Extract the (X, Y) coordinate from the center of the cell holding the provided text.  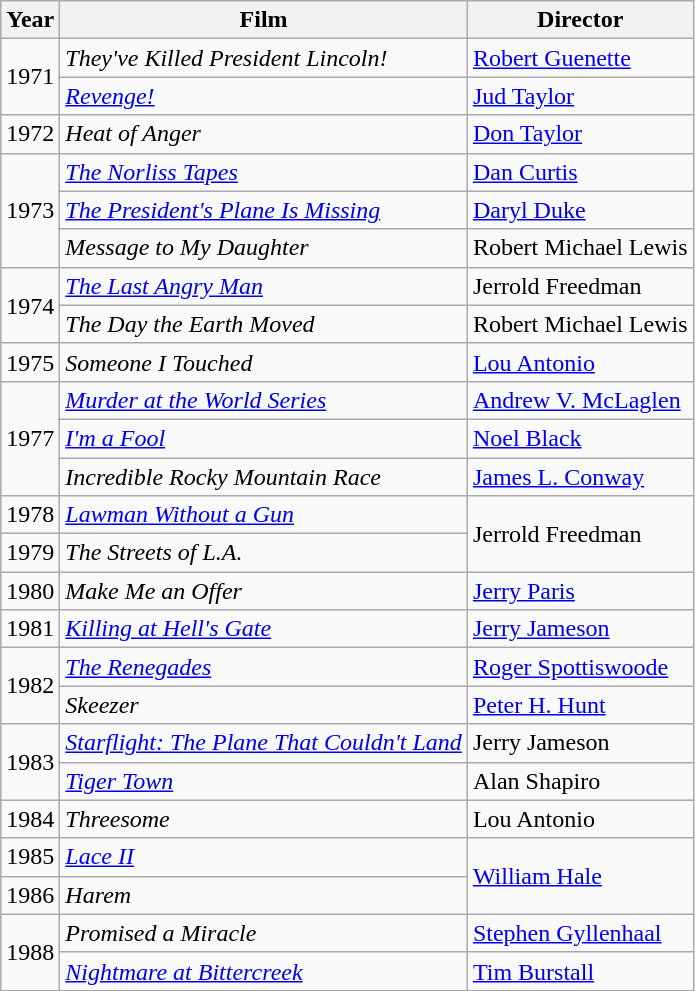
Year (30, 20)
Andrew V. McLaglen (580, 400)
Murder at the World Series (264, 400)
1982 (30, 686)
Alan Shapiro (580, 781)
1981 (30, 629)
Harem (264, 895)
1984 (30, 819)
1977 (30, 438)
1983 (30, 762)
1985 (30, 857)
Don Taylor (580, 134)
Make Me an Offer (264, 591)
Someone I Touched (264, 362)
The Streets of L.A. (264, 553)
I'm a Fool (264, 438)
Jud Taylor (580, 96)
Film (264, 20)
1973 (30, 210)
1975 (30, 362)
Revenge! (264, 96)
Stephen Gyllenhaal (580, 933)
1978 (30, 515)
Skeezer (264, 705)
The Day the Earth Moved (264, 324)
1971 (30, 77)
Threesome (264, 819)
1972 (30, 134)
Robert Guenette (580, 58)
James L. Conway (580, 477)
Promised a Miracle (264, 933)
Nightmare at Bittercreek (264, 971)
Jerry Paris (580, 591)
Tim Burstall (580, 971)
1979 (30, 553)
Noel Black (580, 438)
Lawman Without a Gun (264, 515)
William Hale (580, 876)
The Renegades (264, 667)
The Norliss Tapes (264, 172)
Heat of Anger (264, 134)
1986 (30, 895)
1974 (30, 305)
Incredible Rocky Mountain Race (264, 477)
The President's Plane Is Missing (264, 210)
Roger Spottiswoode (580, 667)
Message to My Daughter (264, 248)
The Last Angry Man (264, 286)
Daryl Duke (580, 210)
Director (580, 20)
Tiger Town (264, 781)
1988 (30, 952)
They've Killed President Lincoln! (264, 58)
Lace II (264, 857)
Dan Curtis (580, 172)
Killing at Hell's Gate (264, 629)
Peter H. Hunt (580, 705)
1980 (30, 591)
Starflight: The Plane That Couldn't Land (264, 743)
